Provide the [x, y] coordinate of the cell's center where the given text is located.  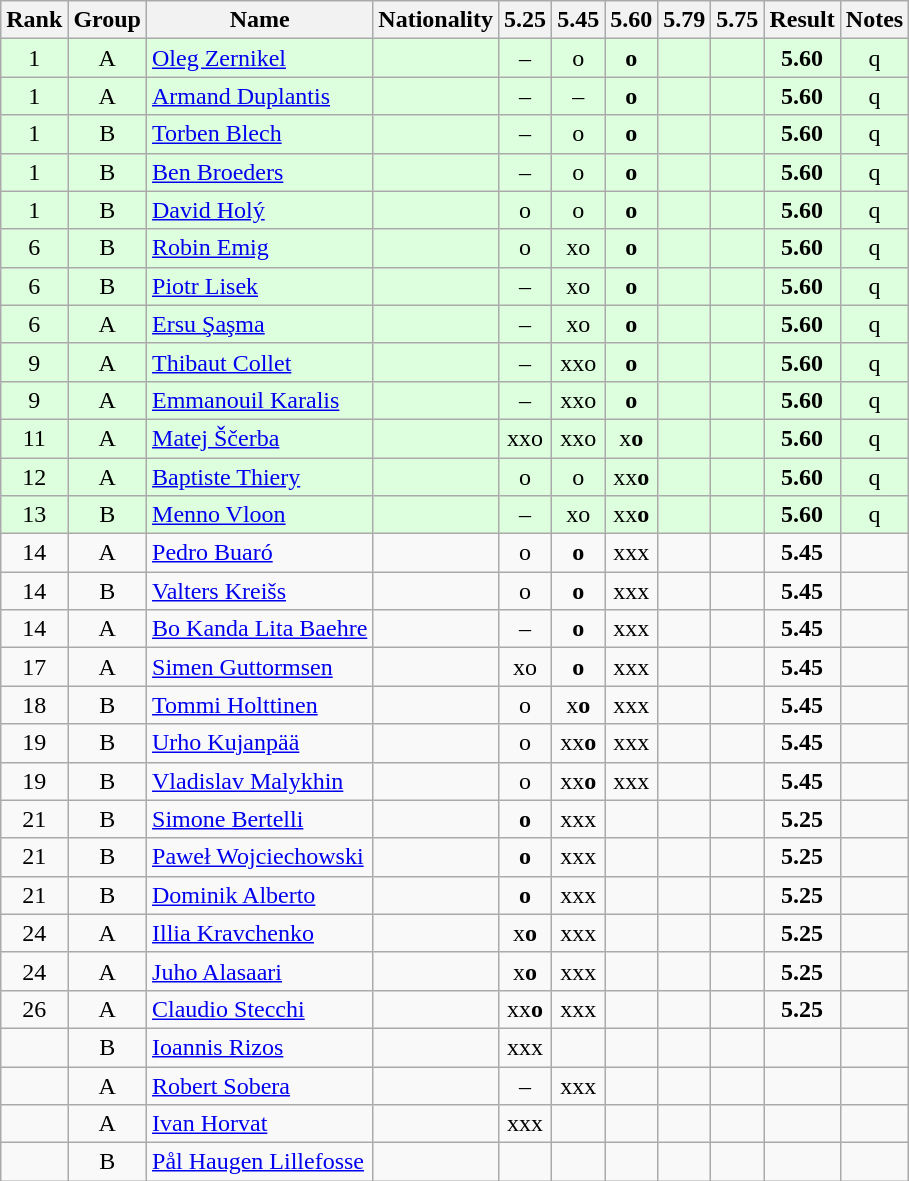
11 [34, 438]
Ben Broeders [260, 172]
Robert Sobera [260, 1085]
Simone Bertelli [260, 819]
Pål Haugen Lillefosse [260, 1162]
18 [34, 705]
Notes [874, 20]
Nationality [436, 20]
Result [802, 20]
Simen Guttormsen [260, 667]
Ivan Horvat [260, 1124]
12 [34, 477]
David Holý [260, 210]
26 [34, 1009]
Ioannis Rizos [260, 1047]
Oleg Zernikel [260, 58]
Pedro Buaró [260, 553]
Vladislav Malykhin [260, 781]
Armand Duplantis [260, 96]
Dominik Alberto [260, 895]
Baptiste Thiery [260, 477]
Emmanouil Karalis [260, 400]
Urho Kujanpää [260, 743]
Torben Blech [260, 134]
Piotr Lisek [260, 286]
Illia Kravchenko [260, 933]
Rank [34, 20]
Juho Alasaari [260, 971]
Thibaut Collet [260, 362]
Claudio Stecchi [260, 1009]
Tommi Holttinen [260, 705]
Name [260, 20]
13 [34, 515]
Group [108, 20]
Paweł Wojciechowski [260, 857]
17 [34, 667]
Valters Kreišs [260, 591]
Menno Vloon [260, 515]
5.79 [684, 20]
Matej Ščerba [260, 438]
Robin Emig [260, 248]
Ersu Şaşma [260, 324]
Bo Kanda Lita Baehre [260, 629]
5.75 [738, 20]
